Find where the given text appears and provide that cell's center as (x, y) coordinate. 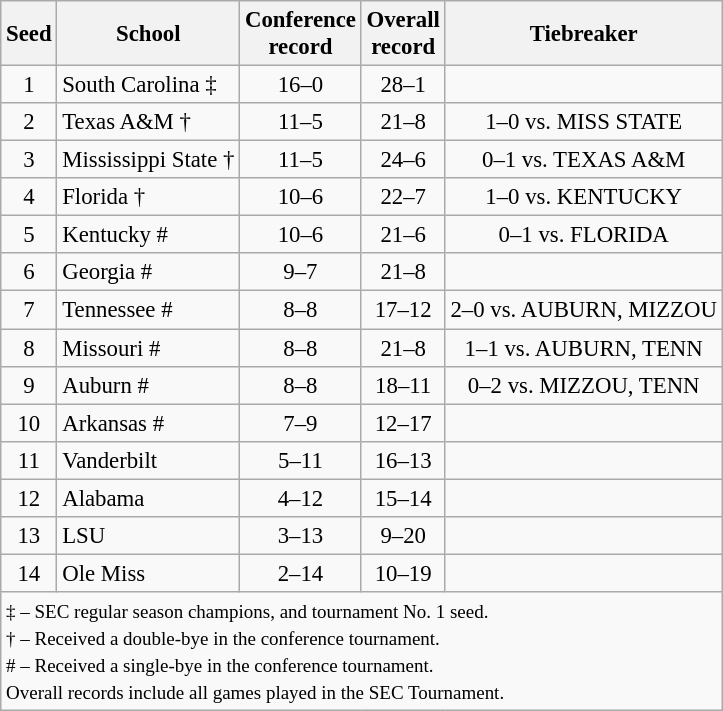
18–11 (403, 385)
7 (29, 310)
Texas A&M † (148, 122)
Tennessee # (148, 310)
16–13 (403, 460)
13 (29, 536)
Mississippi State † (148, 160)
12 (29, 498)
10 (29, 423)
2 (29, 122)
22–7 (403, 197)
LSU (148, 536)
Georgia # (148, 273)
2–0 vs. AUBURN, MIZZOU (584, 310)
3 (29, 160)
9 (29, 385)
10–19 (403, 573)
1–0 vs. MISS STATE (584, 122)
South Carolina ‡ (148, 85)
0–1 vs. FLORIDA (584, 235)
Florida † (148, 197)
11 (29, 460)
Missouri # (148, 348)
Vanderbilt (148, 460)
1 (29, 85)
15–14 (403, 498)
16–0 (301, 85)
4–12 (301, 498)
9–7 (301, 273)
Kentucky # (148, 235)
0–1 vs. TEXAS A&M (584, 160)
1–0 vs. KENTUCKY (584, 197)
3–13 (301, 536)
0–2 vs. MIZZOU, TENN (584, 385)
School (148, 34)
28–1 (403, 85)
8 (29, 348)
Ole Miss (148, 573)
Tiebreaker (584, 34)
17–12 (403, 310)
Conferencerecord (301, 34)
6 (29, 273)
5 (29, 235)
9–20 (403, 536)
21–6 (403, 235)
14 (29, 573)
1–1 vs. AUBURN, TENN (584, 348)
Auburn # (148, 385)
Seed (29, 34)
12–17 (403, 423)
24–6 (403, 160)
4 (29, 197)
Arkansas # (148, 423)
Overallrecord (403, 34)
7–9 (301, 423)
Alabama (148, 498)
2–14 (301, 573)
5–11 (301, 460)
